Scan for the cell matching the given text and deliver its (x, y) coordinate at center. 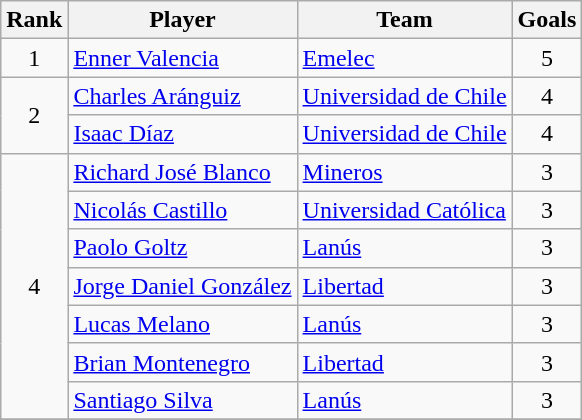
Lucas Melano (182, 324)
Charles Aránguiz (182, 96)
Nicolás Castillo (182, 210)
1 (34, 58)
Jorge Daniel González (182, 286)
Player (182, 20)
2 (34, 115)
Santiago Silva (182, 400)
Goals (547, 20)
Isaac Díaz (182, 134)
Universidad Católica (404, 210)
Richard José Blanco (182, 172)
5 (547, 58)
Team (404, 20)
Paolo Goltz (182, 248)
Enner Valencia (182, 58)
Emelec (404, 58)
Rank (34, 20)
Mineros (404, 172)
Brian Montenegro (182, 362)
